From the cell containing the given text, extract its center point as (X, Y) coordinate. 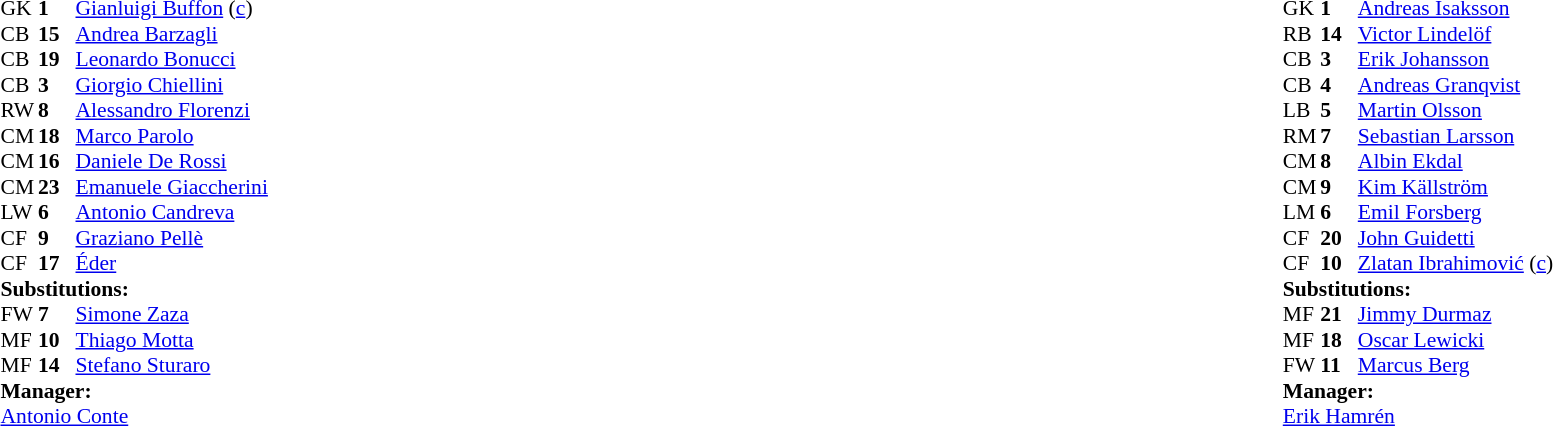
Jimmy Durmaz (1456, 315)
Martin Olsson (1456, 111)
Zlatan Ibrahimović (c) (1456, 263)
Oscar Lewicki (1456, 340)
Andreas Granqvist (1456, 85)
17 (57, 263)
RB (1302, 34)
Emil Forsberg (1456, 213)
RW (19, 111)
Erik Johansson (1456, 59)
Emanuele Giaccherini (172, 187)
Leonardo Bonucci (172, 59)
LW (19, 213)
Alessandro Florenzi (172, 111)
John Guidetti (1456, 238)
19 (57, 59)
Stefano Sturaro (172, 365)
RM (1302, 136)
Daniele De Rossi (172, 161)
Victor Lindelöf (1456, 34)
Andrea Barzagli (172, 34)
20 (1339, 238)
15 (57, 34)
LB (1302, 111)
Marco Parolo (172, 136)
LM (1302, 213)
Graziano Pellè (172, 238)
Albin Ekdal (1456, 161)
Giorgio Chiellini (172, 85)
5 (1339, 111)
21 (1339, 315)
23 (57, 187)
Antonio Candreva (172, 213)
Marcus Berg (1456, 365)
11 (1339, 365)
Sebastian Larsson (1456, 136)
Éder (172, 263)
Kim Källström (1456, 187)
4 (1339, 85)
Thiago Motta (172, 340)
16 (57, 161)
Simone Zaza (172, 315)
